Find where the given text appears and provide that cell's center as (X, Y) coordinate. 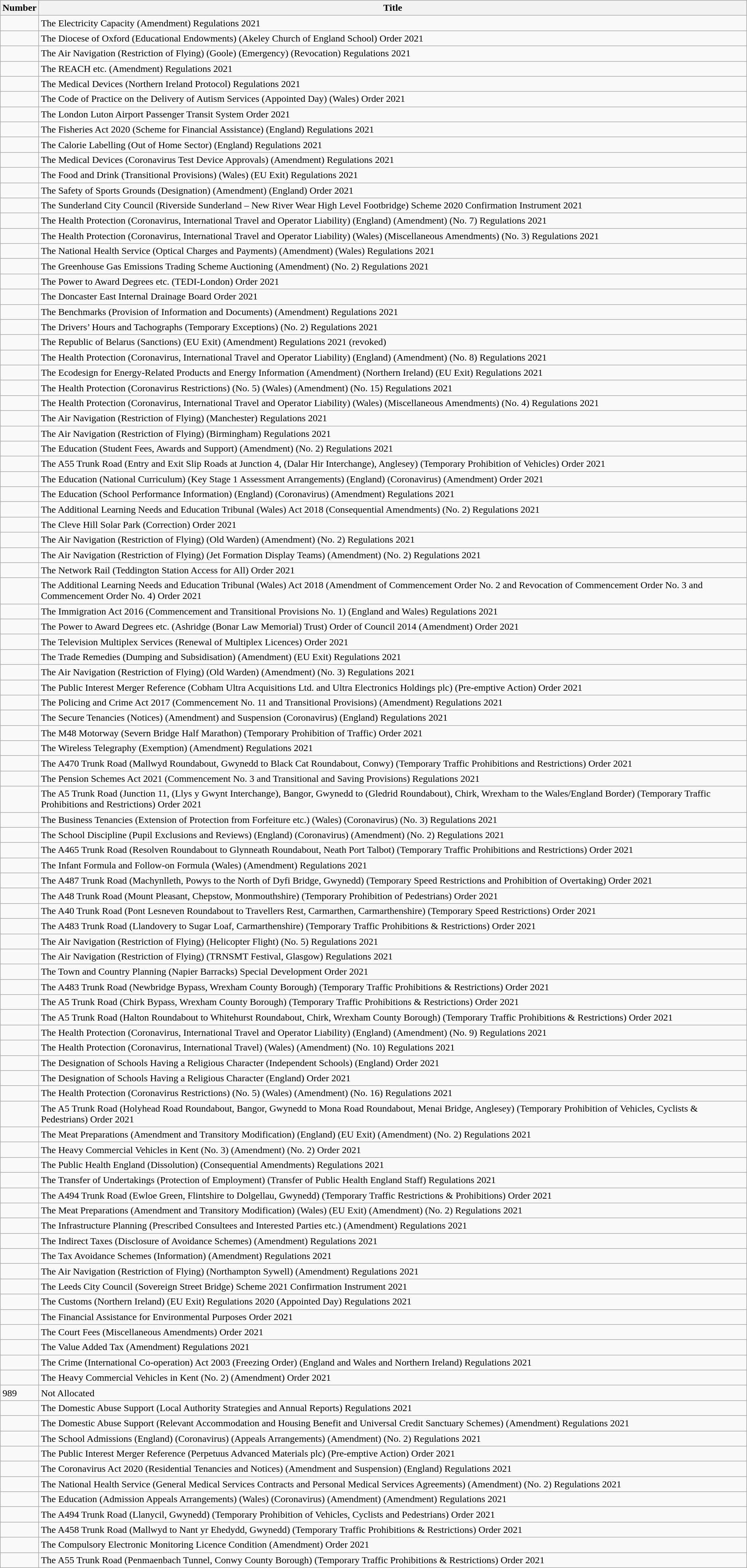
The National Health Service (General Medical Services Contracts and Personal Medical Services Agreements) (Amendment) (No. 2) Regulations 2021 (393, 1484)
The A483 Trunk Road (Newbridge Bypass, Wrexham County Borough) (Temporary Traffic Prohibitions & Restrictions) Order 2021 (393, 987)
The Domestic Abuse Support (Relevant Accommodation and Housing Benefit and Universal Credit Sanctuary Schemes) (Amendment) Regulations 2021 (393, 1423)
The Air Navigation (Restriction of Flying) (Jet Formation Display Teams) (Amendment) (No. 2) Regulations 2021 (393, 555)
The Air Navigation (Restriction of Flying) (Old Warden) (Amendment) (No. 3) Regulations 2021 (393, 672)
Not Allocated (393, 1393)
The Calorie Labelling (Out of Home Sector) (England) Regulations 2021 (393, 145)
The Network Rail (Teddington Station Access for All) Order 2021 (393, 570)
The REACH etc. (Amendment) Regulations 2021 (393, 69)
The Health Protection (Coronavirus, International Travel) (Wales) (Amendment) (No. 10) Regulations 2021 (393, 1048)
The A483 Trunk Road (Llandovery to Sugar Loaf, Carmarthenshire) (Temporary Traffic Prohibitions & Restrictions) Order 2021 (393, 926)
The Customs (Northern Ireland) (EU Exit) Regulations 2020 (Appointed Day) Regulations 2021 (393, 1302)
The Leeds City Council (Sovereign Street Bridge) Scheme 2021 Confirmation Instrument 2021 (393, 1287)
The Infrastructure Planning (Prescribed Consultees and Interested Parties etc.) (Amendment) Regulations 2021 (393, 1226)
The Trade Remedies (Dumping and Subsidisation) (Amendment) (EU Exit) Regulations 2021 (393, 657)
The Meat Preparations (Amendment and Transitory Modification) (Wales) (EU Exit) (Amendment) (No. 2) Regulations 2021 (393, 1211)
The A55 Trunk Road (Penmaenbach Tunnel, Conwy County Borough) (Temporary Traffic Prohibitions & Restrictions) Order 2021 (393, 1560)
The Town and Country Planning (Napier Barracks) Special Development Order 2021 (393, 972)
The School Discipline (Pupil Exclusions and Reviews) (England) (Coronavirus) (Amendment) (No. 2) Regulations 2021 (393, 835)
The Crime (International Co-operation) Act 2003 (Freezing Order) (England and Wales and Northern Ireland) Regulations 2021 (393, 1362)
The Power to Award Degrees etc. (Ashridge (Bonar Law Memorial) Trust) Order of Council 2014 (Amendment) Order 2021 (393, 626)
The Coronavirus Act 2020 (Residential Tenancies and Notices) (Amendment and Suspension) (England) Regulations 2021 (393, 1469)
The A487 Trunk Road (Machynlleth, Powys to the North of Dyfi Bridge, Gwynedd) (Temporary Speed Restrictions and Prohibition of Overtaking) Order 2021 (393, 880)
The Code of Practice on the Delivery of Autism Services (Appointed Day) (Wales) Order 2021 (393, 99)
The Education (National Curriculum) (Key Stage 1 Assessment Arrangements) (England) (Coronavirus) (Amendment) Order 2021 (393, 479)
The A40 Trunk Road (Pont Lesneven Roundabout to Travellers Rest, Carmarthen, Carmarthenshire) (Temporary Speed Restrictions) Order 2021 (393, 911)
The A458 Trunk Road (Mallwyd to Nant yr Ehedydd, Gwynedd) (Temporary Traffic Prohibitions & Restrictions) Order 2021 (393, 1530)
The A494 Trunk Road (Llanycil, Gwynedd) (Temporary Prohibition of Vehicles, Cyclists and Pedestrians) Order 2021 (393, 1514)
The Health Protection (Coronavirus, International Travel and Operator Liability) (Wales) (Miscellaneous Amendments) (No. 3) Regulations 2021 (393, 236)
The Value Added Tax (Amendment) Regulations 2021 (393, 1347)
The Sunderland City Council (Riverside Sunderland – New River Wear High Level Footbridge) Scheme 2020 Confirmation Instrument 2021 (393, 206)
The Health Protection (Coronavirus, International Travel and Operator Liability) (England) (Amendment) (No. 7) Regulations 2021 (393, 221)
The School Admissions (England) (Coronavirus) (Appeals Arrangements) (Amendment) (No. 2) Regulations 2021 (393, 1439)
The Court Fees (Miscellaneous Amendments) Order 2021 (393, 1332)
The Public Interest Merger Reference (Perpetuus Advanced Materials plc) (Pre-emptive Action) Order 2021 (393, 1454)
The Air Navigation (Restriction of Flying) (Northampton Sywell) (Amendment) Regulations 2021 (393, 1271)
The Tax Avoidance Schemes (Information) (Amendment) Regulations 2021 (393, 1256)
989 (20, 1393)
The Financial Assistance for Environmental Purposes Order 2021 (393, 1317)
The A48 Trunk Road (Mount Pleasant, Chepstow, Monmouthshire) (Temporary Prohibition of Pedestrians) Order 2021 (393, 896)
The Safety of Sports Grounds (Designation) (Amendment) (England) Order 2021 (393, 190)
The Cleve Hill Solar Park (Correction) Order 2021 (393, 525)
The Air Navigation (Restriction of Flying) (Manchester) Regulations 2021 (393, 418)
The Electricity Capacity (Amendment) Regulations 2021 (393, 23)
The Policing and Crime Act 2017 (Commencement No. 11 and Transitional Provisions) (Amendment) Regulations 2021 (393, 703)
The Health Protection (Coronavirus, International Travel and Operator Liability) (Wales) (Miscellaneous Amendments) (No. 4) Regulations 2021 (393, 403)
The London Luton Airport Passenger Transit System Order 2021 (393, 114)
The Transfer of Undertakings (Protection of Employment) (Transfer of Public Health England Staff) Regulations 2021 (393, 1180)
The Republic of Belarus (Sanctions) (EU Exit) (Amendment) Regulations 2021 (revoked) (393, 342)
The A5 Trunk Road (Chirk Bypass, Wrexham County Borough) (Temporary Traffic Prohibitions & Restrictions) Order 2021 (393, 1002)
The Pension Schemes Act 2021 (Commencement No. 3 and Transitional and Saving Provisions) Regulations 2021 (393, 779)
The Education (School Performance Information) (England) (Coronavirus) (Amendment) Regulations 2021 (393, 494)
The Medical Devices (Coronavirus Test Device Approvals) (Amendment) Regulations 2021 (393, 160)
The Education (Student Fees, Awards and Support) (Amendment) (No. 2) Regulations 2021 (393, 449)
The Wireless Telegraphy (Exemption) (Amendment) Regulations 2021 (393, 748)
The Air Navigation (Restriction of Flying) (Old Warden) (Amendment) (No. 2) Regulations 2021 (393, 540)
The Designation of Schools Having a Religious Character (England) Order 2021 (393, 1078)
Title (393, 8)
The A470 Trunk Road (Mallwyd Roundabout, Gwynedd to Black Cat Roundabout, Conwy) (Temporary Traffic Prohibitions and Restrictions) Order 2021 (393, 763)
The Health Protection (Coronavirus Restrictions) (No. 5) (Wales) (Amendment) (No. 16) Regulations 2021 (393, 1093)
The Indirect Taxes (Disclosure of Avoidance Schemes) (Amendment) Regulations 2021 (393, 1241)
The National Health Service (Optical Charges and Payments) (Amendment) (Wales) Regulations 2021 (393, 251)
The Immigration Act 2016 (Commencement and Transitional Provisions No. 1) (England and Wales) Regulations 2021 (393, 611)
The Doncaster East Internal Drainage Board Order 2021 (393, 297)
The A465 Trunk Road (Resolven Roundabout to Glynneath Roundabout, Neath Port Talbot) (Temporary Traffic Prohibitions and Restrictions) Order 2021 (393, 850)
The Health Protection (Coronavirus, International Travel and Operator Liability) (England) (Amendment) (No. 9) Regulations 2021 (393, 1033)
The Heavy Commercial Vehicles in Kent (No. 3) (Amendment) (No. 2) Order 2021 (393, 1150)
The Heavy Commercial Vehicles in Kent (No. 2) (Amendment) Order 2021 (393, 1378)
The Diocese of Oxford (Educational Endowments) (Akeley Church of England School) Order 2021 (393, 38)
The Medical Devices (Northern Ireland Protocol) Regulations 2021 (393, 84)
Number (20, 8)
The Greenhouse Gas Emissions Trading Scheme Auctioning (Amendment) (No. 2) Regulations 2021 (393, 266)
The Compulsory Electronic Monitoring Licence Condition (Amendment) Order 2021 (393, 1545)
The Health Protection (Coronavirus, International Travel and Operator Liability) (England) (Amendment) (No. 8) Regulations 2021 (393, 357)
The Ecodesign for Energy-Related Products and Energy Information (Amendment) (Northern Ireland) (EU Exit) Regulations 2021 (393, 373)
The Air Navigation (Restriction of Flying) (Goole) (Emergency) (Revocation) Regulations 2021 (393, 54)
The A494 Trunk Road (Ewloe Green, Flintshire to Dolgellau, Gwynedd) (Temporary Traffic Restrictions & Prohibitions) Order 2021 (393, 1195)
The M48 Motorway (Severn Bridge Half Marathon) (Temporary Prohibition of Traffic) Order 2021 (393, 733)
The Education (Admission Appeals Arrangements) (Wales) (Coronavirus) (Amendment) (Amendment) Regulations 2021 (393, 1499)
The Fisheries Act 2020 (Scheme for Financial Assistance) (England) Regulations 2021 (393, 129)
The Domestic Abuse Support (Local Authority Strategies and Annual Reports) Regulations 2021 (393, 1408)
The A55 Trunk Road (Entry and Exit Slip Roads at Junction 4, (Dalar Hir Interchange), Anglesey) (Temporary Prohibition of Vehicles) Order 2021 (393, 464)
The Food and Drink (Transitional Provisions) (Wales) (EU Exit) Regulations 2021 (393, 175)
The Air Navigation (Restriction of Flying) (Helicopter Flight) (No. 5) Regulations 2021 (393, 941)
The Health Protection (Coronavirus Restrictions) (No. 5) (Wales) (Amendment) (No. 15) Regulations 2021 (393, 388)
The Air Navigation (Restriction of Flying) (Birmingham) Regulations 2021 (393, 433)
The Television Multiplex Services (Renewal of Multiplex Licences) Order 2021 (393, 642)
The Drivers’ Hours and Tachographs (Temporary Exceptions) (No. 2) Regulations 2021 (393, 327)
The Benchmarks (Provision of Information and Documents) (Amendment) Regulations 2021 (393, 312)
The Secure Tenancies (Notices) (Amendment) and Suspension (Coronavirus) (England) Regulations 2021 (393, 718)
The Air Navigation (Restriction of Flying) (TRNSMT Festival, Glasgow) Regulations 2021 (393, 957)
The Public Interest Merger Reference (Cobham Ultra Acquisitions Ltd. and Ultra Electronics Holdings plc) (Pre-emptive Action) Order 2021 (393, 687)
The Power to Award Degrees etc. (TEDI-London) Order 2021 (393, 281)
The Additional Learning Needs and Education Tribunal (Wales) Act 2018 (Consequential Amendments) (No. 2) Regulations 2021 (393, 509)
The Public Health England (Dissolution) (Consequential Amendments) Regulations 2021 (393, 1165)
The Designation of Schools Having a Religious Character (Independent Schools) (England) Order 2021 (393, 1063)
The Business Tenancies (Extension of Protection from Forfeiture etc.) (Wales) (Coronavirus) (No. 3) Regulations 2021 (393, 820)
The Meat Preparations (Amendment and Transitory Modification) (England) (EU Exit) (Amendment) (No. 2) Regulations 2021 (393, 1134)
The Infant Formula and Follow-on Formula (Wales) (Amendment) Regulations 2021 (393, 865)
